Search for the cell housing the specified text and yield its (x, y) center coordinate. 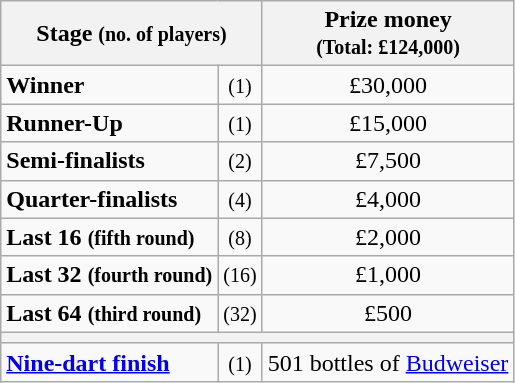
(4) (240, 199)
Winner (110, 85)
Quarter-finalists (110, 199)
Last 64 (third round) (110, 313)
(8) (240, 237)
(32) (240, 313)
(16) (240, 275)
(2) (240, 161)
£500 (388, 313)
Semi-finalists (110, 161)
Stage (no. of players) (132, 34)
£7,500 (388, 161)
Last 16 (fifth round) (110, 237)
Nine-dart finish (110, 362)
Prize money(Total: £124,000) (388, 34)
£4,000 (388, 199)
£1,000 (388, 275)
501 bottles of Budweiser (388, 362)
£30,000 (388, 85)
£2,000 (388, 237)
Last 32 (fourth round) (110, 275)
Runner-Up (110, 123)
£15,000 (388, 123)
